Provide the [x, y] coordinate of the cell's center where the given text is located.  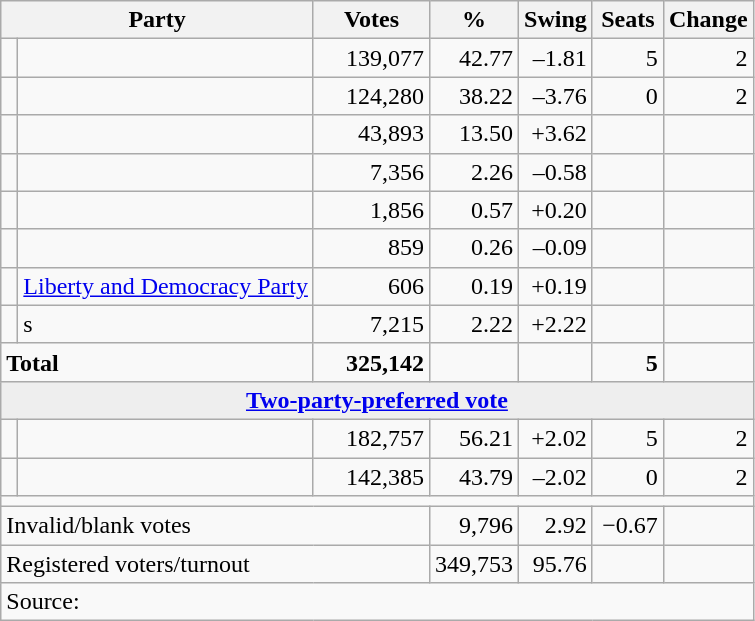
142,385 [371, 477]
139,077 [371, 58]
+3.62 [556, 134]
–0.09 [556, 248]
Source: [377, 602]
349,753 [474, 564]
Seats [628, 20]
7,215 [371, 324]
43,893 [371, 134]
42.77 [474, 58]
–2.02 [556, 477]
Votes [371, 20]
56.21 [474, 438]
–3.76 [556, 96]
95.76 [556, 564]
−0.67 [628, 526]
Total [158, 362]
2.26 [474, 172]
43.79 [474, 477]
Two-party-preferred vote [377, 400]
1,856 [371, 210]
Change [708, 20]
Swing [556, 20]
+0.19 [556, 286]
124,280 [371, 96]
+0.20 [556, 210]
0.26 [474, 248]
9,796 [474, 526]
0.57 [474, 210]
Registered voters/turnout [216, 564]
325,142 [371, 362]
–0.58 [556, 172]
859 [371, 248]
2.22 [474, 324]
+2.22 [556, 324]
606 [371, 286]
182,757 [371, 438]
2.92 [556, 526]
s [166, 324]
0.19 [474, 286]
Invalid/blank votes [216, 526]
Liberty and Democracy Party [166, 286]
7,356 [371, 172]
38.22 [474, 96]
+2.02 [556, 438]
13.50 [474, 134]
–1.81 [556, 58]
% [474, 20]
Party [158, 20]
